From the cell containing the given text, extract its center point as (X, Y) coordinate. 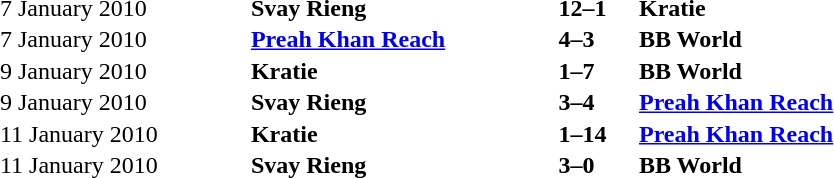
1–7 (596, 71)
4–3 (596, 39)
Preah Khan Reach (402, 39)
Svay Rieng (402, 103)
3–4 (596, 103)
1–14 (596, 134)
